Search for the cell housing the specified text and yield its [x, y] center coordinate. 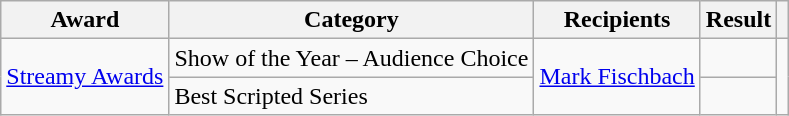
Recipients [617, 20]
Best Scripted Series [352, 96]
Show of the Year – Audience Choice [352, 58]
Mark Fischbach [617, 77]
Streamy Awards [85, 77]
Award [85, 20]
Category [352, 20]
Result [738, 20]
